Locate the cell with the specified text and output its (X, Y) center coordinate. 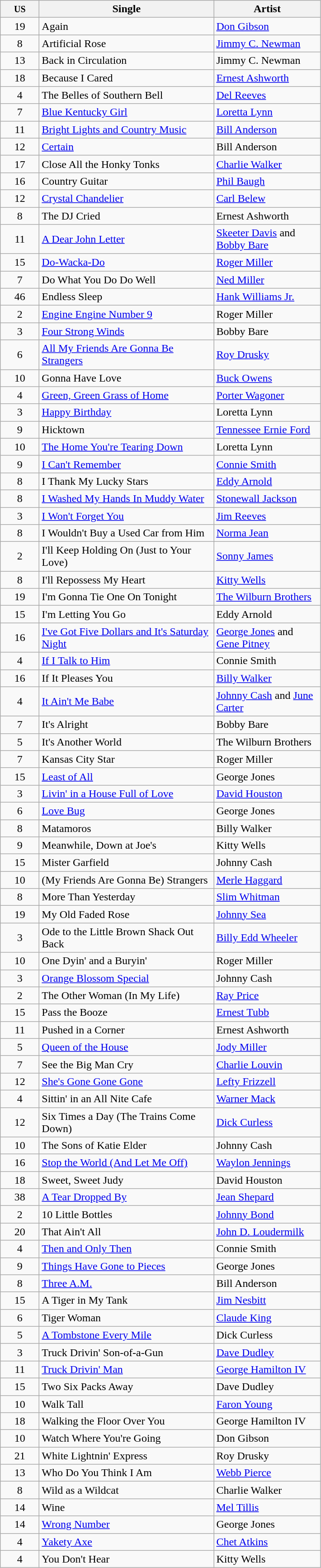
Engine Engine Number 9 (127, 314)
Jean Shepard (267, 1197)
Blue Kentucky Girl (127, 112)
Del Reeves (267, 95)
Do-Wacka-Do (127, 263)
Walking the Floor Over You (127, 1421)
Phil Baugh (267, 181)
Sweet, Sweet Judy (127, 1180)
Endless Sleep (127, 297)
38 (20, 1197)
John D. Loudermilk (267, 1232)
Stonewall Jackson (267, 498)
I'm Letting You Go (127, 614)
Single (127, 9)
If I Talk to Him (127, 661)
Gonna Have Love (127, 378)
Two Six Packs Away (127, 1386)
Again (127, 26)
Webb Pierce (267, 1473)
US (20, 9)
Kansas City Star (127, 759)
Tennessee Ernie Ford (267, 430)
I Washed My Hands In Muddy Water (127, 498)
Ray Price (267, 995)
A Dear John Letter (127, 239)
Love Bug (127, 811)
Watch Where You're Going (127, 1439)
Johnny Bond (267, 1214)
Billy Edd Wheeler (267, 938)
Ned Miller (267, 280)
All My Friends Are Gonna Be Strangers (127, 355)
Johnny Cash and June Carter (267, 702)
Do What You Do Do Well (127, 280)
One Dyin' and a Buryin' (127, 961)
Lefty Frizzell (267, 1081)
Wine (127, 1507)
Matamoros (127, 828)
Faron Young (267, 1404)
Waylon Jennings (267, 1163)
A Tear Dropped By (127, 1197)
Four Strong Winds (127, 331)
Sittin' in an All Nite Cafe (127, 1099)
Crystal Chandelier (127, 198)
That Ain't All (127, 1232)
Jim Reeves (267, 516)
Wild as a Wildcat (127, 1490)
The Other Woman (In My Life) (127, 995)
You Don't Hear (127, 1559)
Certain (127, 147)
Orange Blossom Special (127, 978)
Then and Only Then (127, 1249)
I Won't Forget You (127, 516)
My Old Faded Rose (127, 914)
Mel Tillis (267, 1507)
Hicktown (127, 430)
46 (20, 297)
Yakety Axe (127, 1542)
It Ain't Me Babe (127, 702)
Porter Wagoner (267, 395)
I've Got Five Dollars and It's Saturday Night (127, 637)
Jody Miller (267, 1047)
Chet Atkins (267, 1542)
I Wouldn't Buy a Used Car from Him (127, 533)
Carl Belew (267, 198)
She's Gone Gone Gone (127, 1081)
Sonny James (267, 557)
It's Alright (127, 725)
Least of All (127, 776)
Pushed in a Corner (127, 1030)
Charlie Louvin (267, 1064)
Pass the Booze (127, 1013)
Hank Williams Jr. (267, 297)
The Belles of Southern Bell (127, 95)
Queen of the House (127, 1047)
Claude King (267, 1318)
The Home You're Tearing Down (127, 447)
George Jones and Gene Pitney (267, 637)
White Lightnin' Express (127, 1456)
Green, Green Grass of Home (127, 395)
21 (20, 1456)
Artificial Rose (127, 43)
Walk Tall (127, 1404)
See the Big Man Cry (127, 1064)
Buck Owens (267, 378)
More Than Yesterday (127, 897)
A Tiger in My Tank (127, 1300)
20 (20, 1232)
I Thank My Lucky Stars (127, 481)
(My Friends Are Gonna Be) Strangers (127, 880)
I'll Keep Holding On (Just to Your Love) (127, 557)
Three A.M. (127, 1283)
It's Another World (127, 742)
Close All the Honky Tonks (127, 164)
Mister Garfield (127, 863)
Ernest Tubb (267, 1013)
Happy Birthday (127, 412)
Johnny Sea (267, 914)
17 (20, 164)
Artist (267, 9)
10 Little Bottles (127, 1214)
Slim Whitman (267, 897)
Meanwhile, Down at Joe's (127, 846)
Bright Lights and Country Music (127, 129)
Because I Cared (127, 78)
The DJ Cried (127, 216)
I Can't Remember (127, 464)
I'm Gonna Tie One On Tonight (127, 597)
Skeeter Davis and Bobby Bare (267, 239)
Back in Circulation (127, 61)
Livin' in a House Full of Love (127, 794)
Truck Drivin' Son-of-a-Gun (127, 1352)
Jim Nesbitt (267, 1300)
Truck Drivin' Man (127, 1369)
Things Have Gone to Pieces (127, 1266)
Stop the World (And Let Me Off) (127, 1163)
Six Times a Day (The Trains Come Down) (127, 1122)
Warner Mack (267, 1099)
The Sons of Katie Elder (127, 1146)
If It Pleases You (127, 678)
Tiger Woman (127, 1318)
I'll Repossess My Heart (127, 580)
Merle Haggard (267, 880)
Who Do You Think I Am (127, 1473)
Wrong Number (127, 1525)
Country Guitar (127, 181)
Ode to the Little Brown Shack Out Back (127, 938)
A Tombstone Every Mile (127, 1335)
Norma Jean (267, 533)
